Return the [x, y] coordinate for the center point of the cell that contains the specified text.  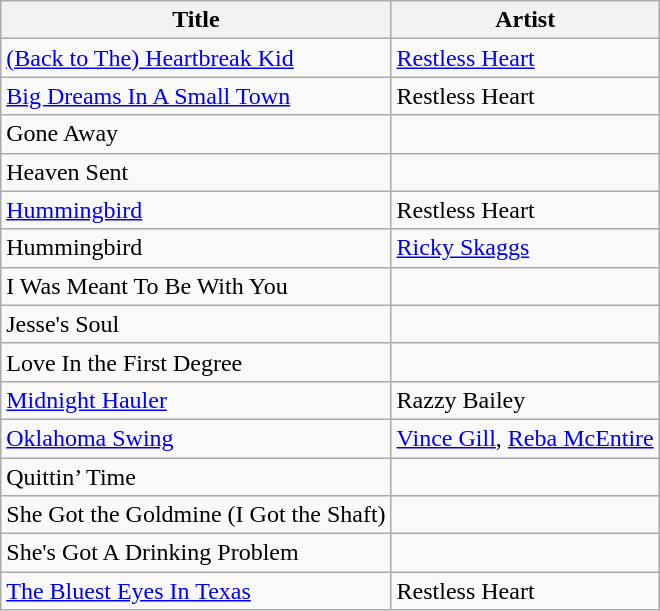
Oklahoma Swing [196, 438]
Title [196, 20]
I Was Meant To Be With You [196, 286]
(Back to The) Heartbreak Kid [196, 58]
She Got the Goldmine (I Got the Shaft) [196, 515]
Artist [525, 20]
Big Dreams In A Small Town [196, 96]
Love In the First Degree [196, 362]
She's Got A Drinking Problem [196, 553]
Razzy Bailey [525, 400]
Quittin’ Time [196, 477]
Midnight Hauler [196, 400]
Heaven Sent [196, 172]
Gone Away [196, 134]
The Bluest Eyes In Texas [196, 591]
Jesse's Soul [196, 324]
Ricky Skaggs [525, 248]
Vince Gill, Reba McEntire [525, 438]
